Output the (X, Y) coordinate of the center of the cell containing the given text.  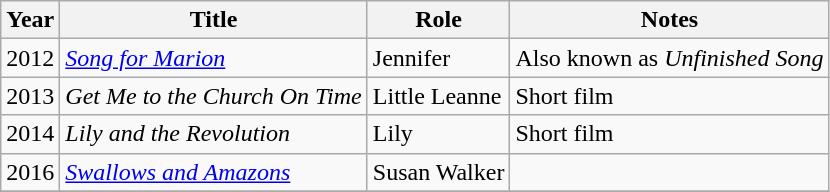
Get Me to the Church On Time (214, 96)
Lily (438, 134)
Susan Walker (438, 172)
Year (30, 20)
Little Leanne (438, 96)
Title (214, 20)
Song for Marion (214, 58)
Swallows and Amazons (214, 172)
2012 (30, 58)
Notes (670, 20)
Jennifer (438, 58)
Role (438, 20)
Also known as Unfinished Song (670, 58)
2016 (30, 172)
2014 (30, 134)
2013 (30, 96)
Lily and the Revolution (214, 134)
